Identify which cell holds the provided text, then report its (x, y) central coordinate. 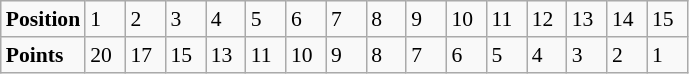
14 (627, 19)
17 (145, 55)
Position (43, 19)
Points (43, 55)
20 (105, 55)
12 (547, 19)
